Detect which cell encompasses the target text, then output its [x, y] center coordinate. 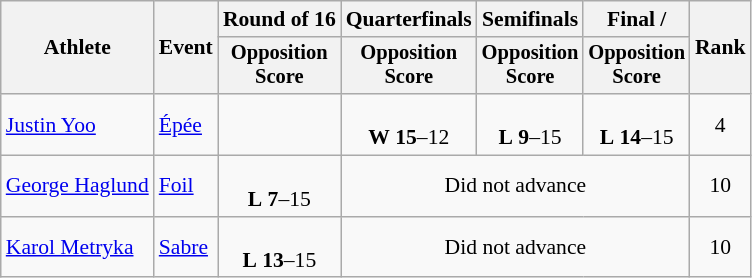
Event [186, 48]
Rank [720, 48]
Final / [636, 19]
Athlete [78, 48]
L 13–15 [280, 248]
Sabre [186, 248]
George Haglund [78, 186]
4 [720, 124]
L 7–15 [280, 186]
L 14–15 [636, 124]
Foil [186, 186]
W 15–12 [409, 124]
L 9–15 [530, 124]
Karol Metryka [78, 248]
Épée [186, 124]
Justin Yoo [78, 124]
Quarterfinals [409, 19]
Semifinals [530, 19]
Round of 16 [280, 19]
